Detect which cell encompasses the target text, then output its (x, y) center coordinate. 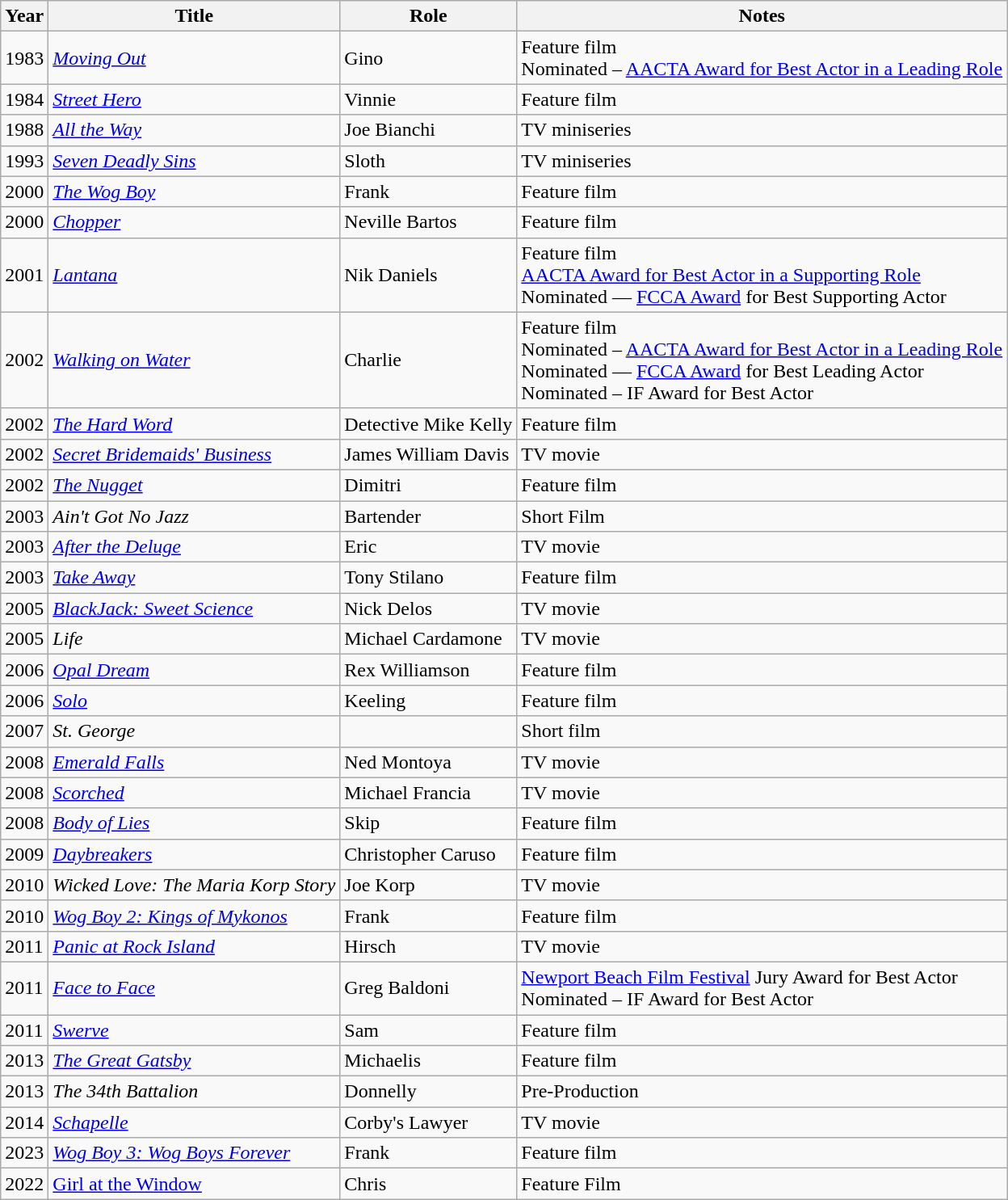
Secret Bridemaids' Business (194, 454)
Corby's Lawyer (428, 1122)
Feature film Nominated – AACTA Award for Best Actor in a Leading RoleNominated — FCCA Award for Best Leading ActorNominated – IF Award for Best Actor (762, 360)
Greg Baldoni (428, 987)
Take Away (194, 578)
Lantana (194, 275)
Tony Stilano (428, 578)
Neville Bartos (428, 222)
After the Deluge (194, 547)
2014 (24, 1122)
1983 (24, 58)
2001 (24, 275)
Life (194, 639)
1984 (24, 99)
Eric (428, 547)
Michaelis (428, 1061)
Solo (194, 701)
Ned Montoya (428, 762)
Street Hero (194, 99)
Schapelle (194, 1122)
Hirsch (428, 946)
Michael Francia (428, 793)
Rex Williamson (428, 670)
Joe Korp (428, 885)
Face to Face (194, 987)
Nik Daniels (428, 275)
Opal Dream (194, 670)
Ain't Got No Jazz (194, 516)
1988 (24, 130)
2007 (24, 731)
Notes (762, 16)
Charlie (428, 360)
Chopper (194, 222)
Swerve (194, 1030)
Gino (428, 58)
James William Davis (428, 454)
Bartender (428, 516)
Short film (762, 731)
Scorched (194, 793)
1993 (24, 161)
Feature filmAACTA Award for Best Actor in a Supporting RoleNominated — FCCA Award for Best Supporting Actor (762, 275)
2009 (24, 854)
Dimitri (428, 485)
The 34th Battalion (194, 1092)
Joe Bianchi (428, 130)
Emerald Falls (194, 762)
Keeling (428, 701)
The Nugget (194, 485)
Detective Mike Kelly (428, 423)
BlackJack: Sweet Science (194, 608)
Nick Delos (428, 608)
Sam (428, 1030)
Title (194, 16)
Panic at Rock Island (194, 946)
Feature Film (762, 1184)
Chris (428, 1184)
Michael Cardamone (428, 639)
Girl at the Window (194, 1184)
Year (24, 16)
Vinnie (428, 99)
The Hard Word (194, 423)
Walking on Water (194, 360)
Christopher Caruso (428, 854)
Skip (428, 823)
Sloth (428, 161)
Wog Boy 3: Wog Boys Forever (194, 1153)
Short Film (762, 516)
All the Way (194, 130)
Wog Boy 2: Kings of Mykonos (194, 916)
The Great Gatsby (194, 1061)
2022 (24, 1184)
Donnelly (428, 1092)
The Wog Boy (194, 192)
Wicked Love: The Maria Korp Story (194, 885)
St. George (194, 731)
Seven Deadly Sins (194, 161)
Newport Beach Film Festival Jury Award for Best ActorNominated – IF Award for Best Actor (762, 987)
Role (428, 16)
Moving Out (194, 58)
Feature filmNominated – AACTA Award for Best Actor in a Leading Role (762, 58)
2023 (24, 1153)
Pre-Production (762, 1092)
Daybreakers (194, 854)
Body of Lies (194, 823)
